Output the [x, y] coordinate of the center of the cell containing the given text.  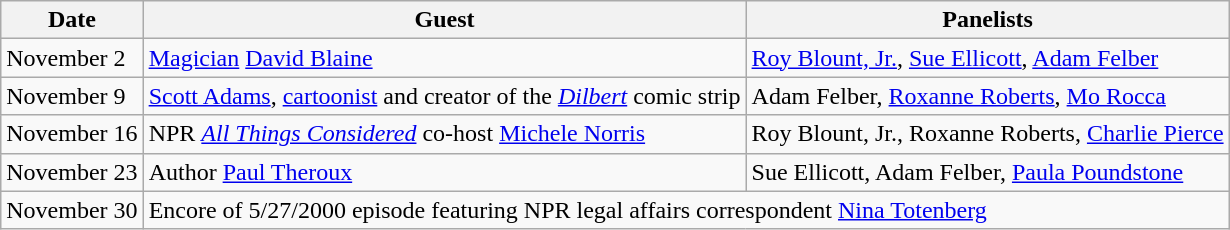
Author Paul Theroux [444, 172]
November 23 [72, 172]
November 9 [72, 96]
Adam Felber, Roxanne Roberts, Mo Rocca [988, 96]
November 2 [72, 58]
November 16 [72, 134]
Magician David Blaine [444, 58]
November 30 [72, 210]
Roy Blount, Jr., Roxanne Roberts, Charlie Pierce [988, 134]
Panelists [988, 20]
NPR All Things Considered co-host Michele Norris [444, 134]
Date [72, 20]
Guest [444, 20]
Roy Blount, Jr., Sue Ellicott, Adam Felber [988, 58]
Scott Adams, cartoonist and creator of the Dilbert comic strip [444, 96]
Encore of 5/27/2000 episode featuring NPR legal affairs correspondent Nina Totenberg [686, 210]
Sue Ellicott, Adam Felber, Paula Poundstone [988, 172]
